From the cell containing the given text, extract its center point as (x, y) coordinate. 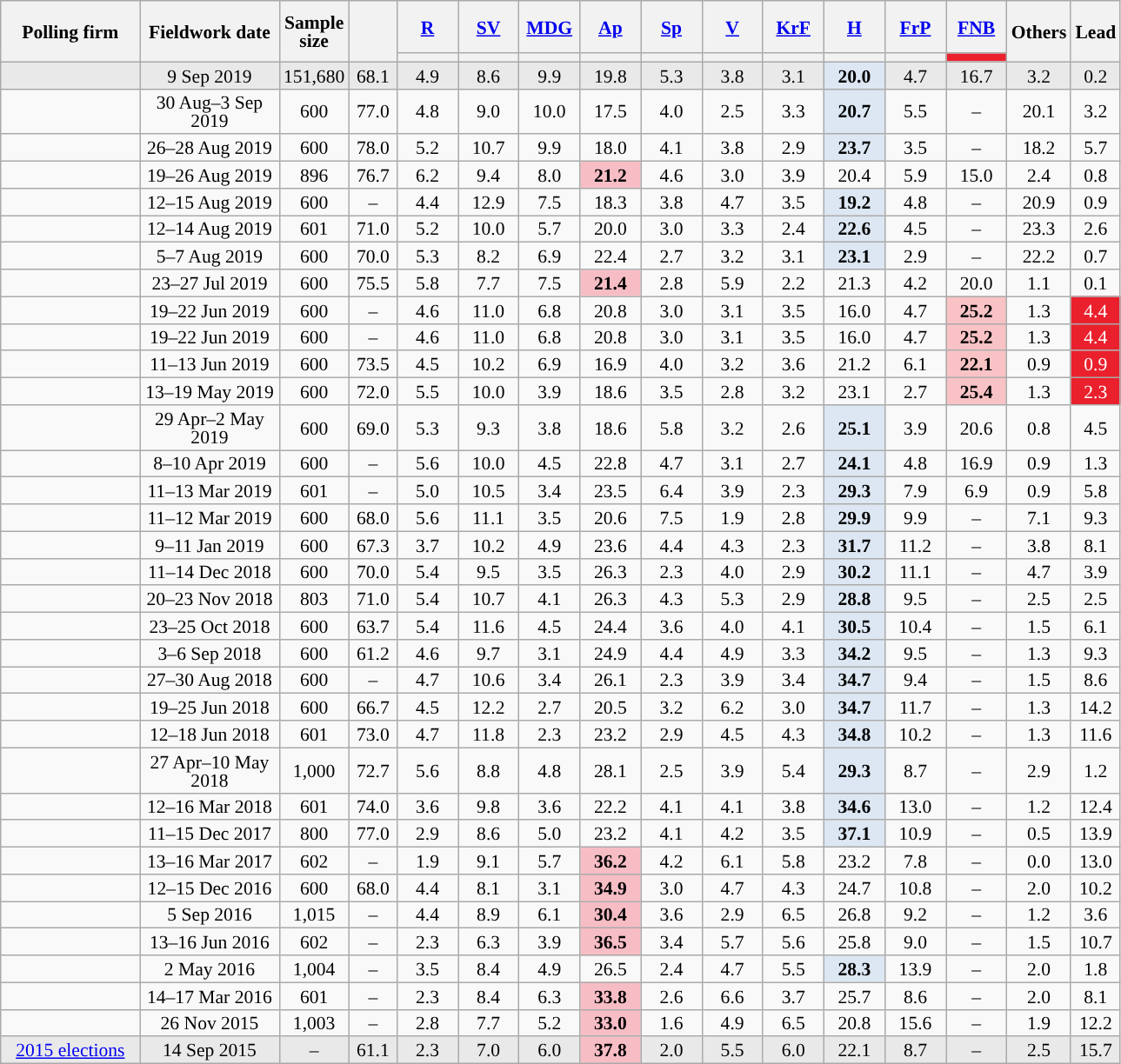
28.1 (611, 770)
23.5 (611, 490)
1.8 (1096, 968)
26 Nov 2015 (210, 1022)
78.0 (372, 148)
34.8 (854, 734)
76.7 (372, 176)
151,680 (314, 75)
11.8 (489, 734)
11–13 Jun 2019 (210, 365)
0.7 (1096, 256)
18.2 (1039, 148)
800 (314, 835)
6.4 (671, 490)
V (732, 27)
37.8 (611, 1050)
14 Sep 2015 (210, 1050)
18.0 (611, 148)
34.6 (854, 807)
23–25 Oct 2018 (210, 626)
23.6 (611, 544)
12–15 Dec 2016 (210, 888)
Sp (671, 27)
27 Apr–10 May 2018 (210, 770)
33.0 (611, 1022)
5–7 Aug 2019 (210, 256)
8.0 (550, 176)
24.1 (854, 464)
22.6 (854, 229)
15.0 (977, 176)
Lead (1096, 31)
1.6 (671, 1022)
15.7 (1096, 1050)
14–17 Mar 2016 (210, 996)
26–28 Aug 2019 (210, 148)
72.7 (372, 770)
Fieldwork date (210, 31)
61.1 (372, 1050)
8–10 Apr 2019 (210, 464)
17.5 (611, 111)
R (427, 27)
9 Sep 2019 (210, 75)
30.2 (854, 572)
2.2 (793, 283)
30 Aug–3 Sep 2019 (210, 111)
FrP (915, 27)
7.9 (915, 490)
6.6 (732, 996)
11.7 (915, 708)
10.5 (489, 490)
26.8 (854, 914)
15.6 (915, 1022)
Ap (611, 27)
13–19 May 2019 (210, 391)
30.5 (854, 626)
0.0 (1039, 861)
23–27 Jul 2019 (210, 283)
7.8 (915, 861)
36.2 (611, 861)
25.4 (977, 391)
1,015 (314, 914)
26.1 (611, 680)
27–30 Aug 2018 (210, 680)
36.5 (611, 942)
8.9 (489, 914)
24.7 (854, 888)
896 (314, 176)
26.5 (611, 968)
7.0 (489, 1050)
20.1 (1039, 111)
63.7 (372, 626)
12–16 Mar 2018 (210, 807)
14.2 (1096, 708)
MDG (550, 27)
19.8 (611, 75)
61.2 (372, 654)
0.1 (1096, 283)
68.1 (372, 75)
0.5 (1039, 835)
10.9 (915, 835)
29.9 (854, 518)
33.8 (611, 996)
25.8 (854, 942)
12–18 Jun 2018 (210, 734)
30.4 (611, 914)
20.5 (611, 708)
73.5 (372, 365)
11–14 Dec 2018 (210, 572)
9.8 (489, 807)
8.8 (489, 770)
23.7 (854, 148)
12.9 (489, 202)
9.7 (489, 654)
22.8 (611, 464)
31.7 (854, 544)
1,004 (314, 968)
21.3 (854, 283)
Polling firm (70, 31)
2015 elections (70, 1050)
25.1 (854, 428)
7.1 (1039, 518)
69.0 (372, 428)
Samplesize (314, 31)
1,003 (314, 1022)
12.4 (1096, 807)
19–25 Jun 2018 (210, 708)
0.2 (1096, 75)
28.8 (854, 600)
10.8 (915, 888)
22.4 (611, 256)
75.5 (372, 283)
21.4 (611, 283)
72.0 (372, 391)
73.0 (372, 734)
803 (314, 600)
29 Apr–2 May 2019 (210, 428)
9.1 (489, 861)
11–12 Mar 2019 (210, 518)
18.3 (611, 202)
24.4 (611, 626)
20.7 (854, 111)
5 Sep 2016 (210, 914)
24.9 (611, 654)
H (854, 27)
23.3 (1039, 229)
1.1 (1039, 283)
19.2 (854, 202)
34.9 (611, 888)
11.2 (915, 544)
12–14 Aug 2019 (210, 229)
SV (489, 27)
9.2 (915, 914)
67.3 (372, 544)
10.4 (915, 626)
34.2 (854, 654)
3–6 Sep 2018 (210, 654)
16.7 (977, 75)
74.0 (372, 807)
9–11 Jan 2019 (210, 544)
13–16 Mar 2017 (210, 861)
20.9 (1039, 202)
25.7 (854, 996)
1,000 (314, 770)
8.2 (489, 256)
2 May 2016 (210, 968)
19–26 Aug 2019 (210, 176)
12–15 Aug 2019 (210, 202)
66.7 (372, 708)
Others (1039, 31)
11–15 Dec 2017 (210, 835)
10.6 (489, 680)
20–23 Nov 2018 (210, 600)
20.4 (854, 176)
13–16 Jun 2016 (210, 942)
11–13 Mar 2019 (210, 490)
28.3 (854, 968)
KrF (793, 27)
37.1 (854, 835)
FNB (977, 27)
